From the cell containing the given text, extract its center point as [X, Y] coordinate. 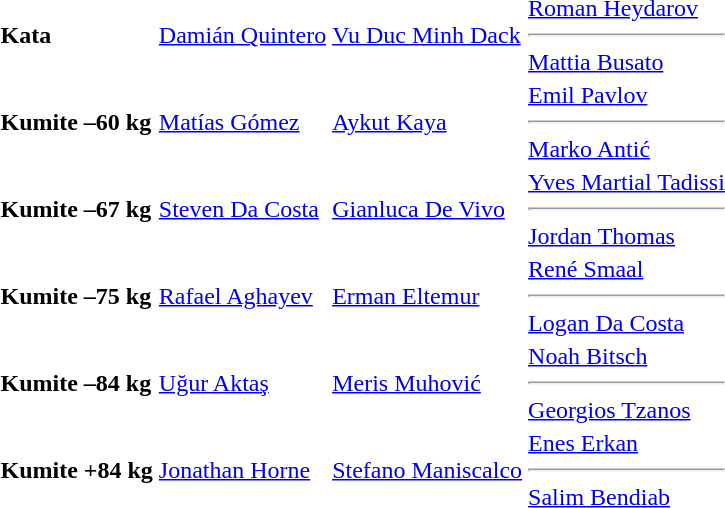
Gianluca De Vivo [428, 209]
Uğur Aktaş [242, 383]
Rafael Aghayev [242, 296]
Meris Muhović [428, 383]
Steven Da Costa [242, 209]
Matías Gómez [242, 122]
Aykut Kaya [428, 122]
Erman Eltemur [428, 296]
